Return (x, y) of the center of cell containing provided text 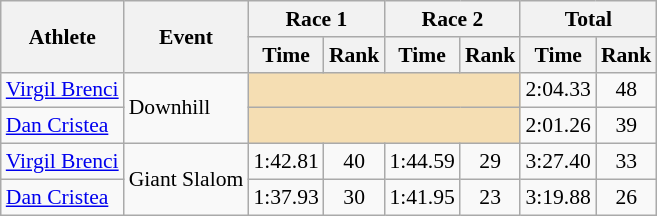
3:27.40 (558, 162)
Giant Slalom (186, 180)
39 (626, 126)
29 (490, 162)
40 (354, 162)
Event (186, 36)
3:19.88 (558, 197)
1:42.81 (286, 162)
1:37.93 (286, 197)
33 (626, 162)
23 (490, 197)
1:41.95 (422, 197)
1:44.59 (422, 162)
Total (588, 19)
26 (626, 197)
30 (354, 197)
48 (626, 90)
Athlete (62, 36)
2:01.26 (558, 126)
2:04.33 (558, 90)
Race 1 (316, 19)
Downhill (186, 108)
Race 2 (452, 19)
